Provide the (X, Y) coordinate of the cell's center where the given text is located.  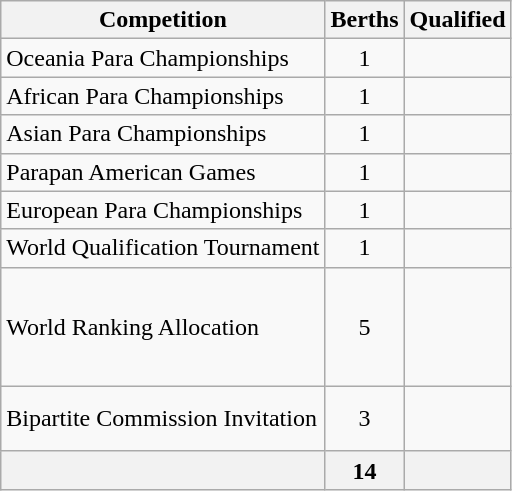
African Para Championships (163, 96)
14 (364, 470)
World Ranking Allocation (163, 326)
3 (364, 418)
Bipartite Commission Invitation (163, 418)
Asian Para Championships (163, 134)
World Qualification Tournament (163, 248)
Parapan American Games (163, 172)
Qualified (458, 20)
Berths (364, 20)
Competition (163, 20)
5 (364, 326)
Oceania Para Championships (163, 58)
European Para Championships (163, 210)
